From the cell containing the given text, extract its center point as (X, Y) coordinate. 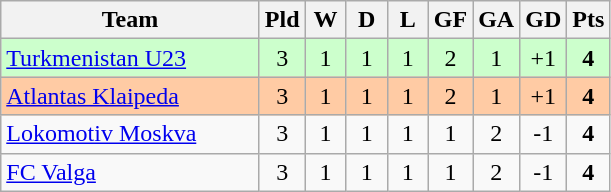
Turkmenistan U23 (130, 58)
D (366, 20)
GF (450, 20)
Lokomotiv Moskva (130, 134)
GA (496, 20)
Atlantas Klaipeda (130, 96)
Team (130, 20)
GD (544, 20)
W (326, 20)
L (408, 20)
Pts (588, 20)
Pld (282, 20)
FC Valga (130, 172)
